Determine the (X, Y) coordinate at the center of the cell enclosing the given text.  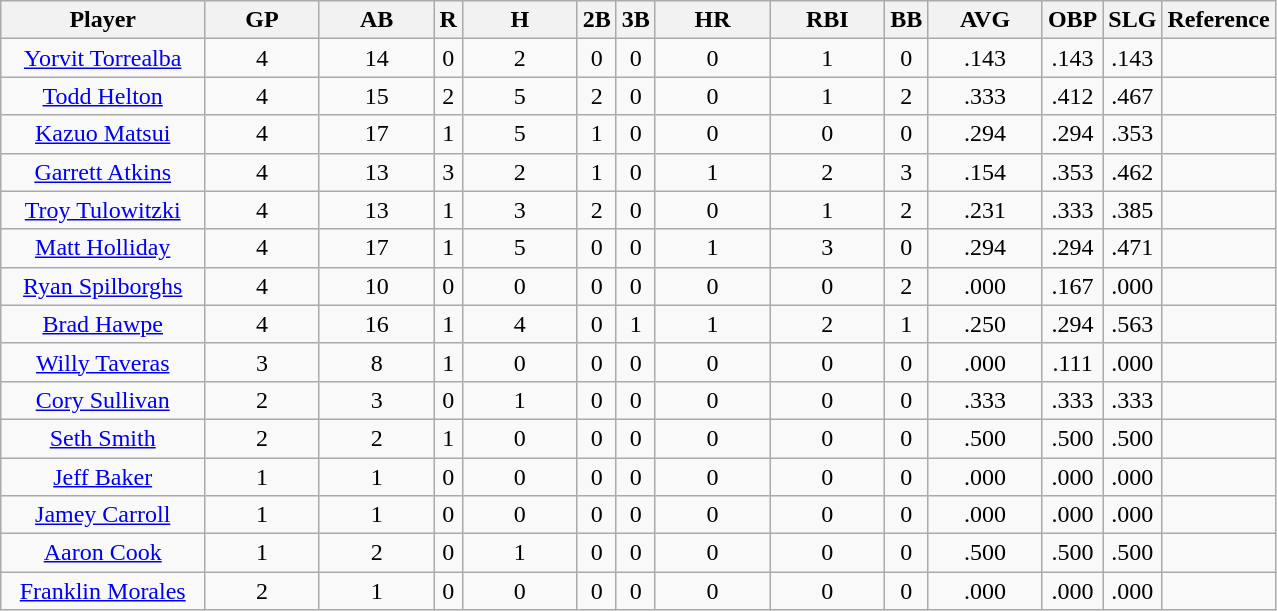
Aaron Cook (103, 553)
Matt Holliday (103, 248)
Ryan Spilborghs (103, 286)
14 (376, 58)
RBI (828, 20)
.471 (1132, 248)
Player (103, 20)
HR (712, 20)
Brad Hawpe (103, 324)
.111 (1072, 362)
Jamey Carroll (103, 515)
.462 (1132, 172)
8 (376, 362)
Jeff Baker (103, 477)
Kazuo Matsui (103, 134)
Todd Helton (103, 96)
.385 (1132, 210)
BB (906, 20)
Franklin Morales (103, 591)
GP (262, 20)
.563 (1132, 324)
.467 (1132, 96)
OBP (1072, 20)
Reference (1218, 20)
15 (376, 96)
Garrett Atkins (103, 172)
3B (636, 20)
.154 (986, 172)
H (520, 20)
.412 (1072, 96)
.167 (1072, 286)
.231 (986, 210)
Seth Smith (103, 438)
Yorvit Torrealba (103, 58)
Cory Sullivan (103, 400)
Willy Taveras (103, 362)
AVG (986, 20)
.250 (986, 324)
16 (376, 324)
Troy Tulowitzki (103, 210)
SLG (1132, 20)
R (448, 20)
2B (596, 20)
AB (376, 20)
10 (376, 286)
